Provide the [x, y] coordinate of the cell's center where the given text is located.  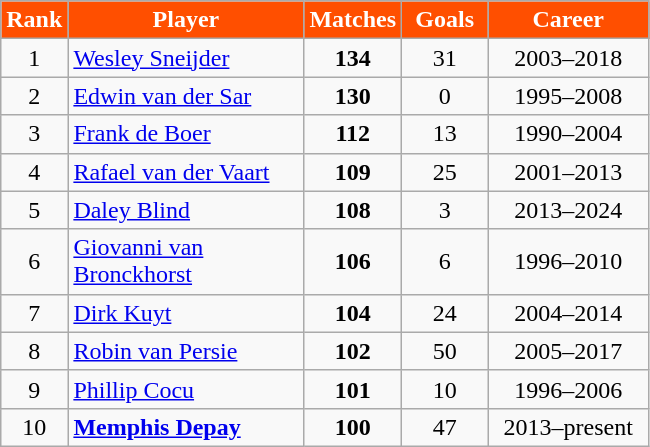
4 [34, 172]
25 [445, 172]
134 [353, 58]
Career [568, 20]
8 [34, 351]
100 [353, 427]
2003–2018 [568, 58]
31 [445, 58]
2001–2013 [568, 172]
1 [34, 58]
2013–present [568, 427]
1995–2008 [568, 96]
24 [445, 313]
Giovanni van Bronckhorst [186, 262]
Wesley Sneijder [186, 58]
Player [186, 20]
2005–2017 [568, 351]
Rank [34, 20]
7 [34, 313]
1990–2004 [568, 134]
109 [353, 172]
130 [353, 96]
106 [353, 262]
Frank de Boer [186, 134]
2004–2014 [568, 313]
0 [445, 96]
108 [353, 210]
13 [445, 134]
101 [353, 389]
2 [34, 96]
104 [353, 313]
2013–2024 [568, 210]
Goals [445, 20]
1996–2010 [568, 262]
Matches [353, 20]
50 [445, 351]
Robin van Persie [186, 351]
47 [445, 427]
Edwin van der Sar [186, 96]
Dirk Kuyt [186, 313]
9 [34, 389]
112 [353, 134]
5 [34, 210]
Daley Blind [186, 210]
102 [353, 351]
Rafael van der Vaart [186, 172]
Phillip Cocu [186, 389]
1996–2006 [568, 389]
Memphis Depay [186, 427]
